Pinpoint the cell where the given text exists, returning its [x, y] midpoint coordinate. 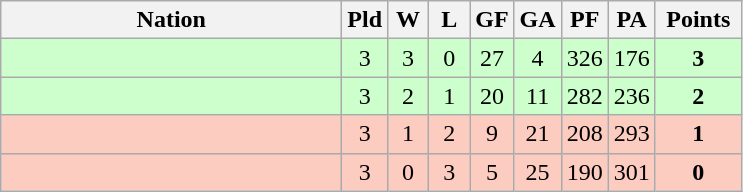
9 [492, 134]
236 [632, 96]
Nation [172, 20]
21 [538, 134]
Points [698, 20]
GA [538, 20]
25 [538, 172]
PF [584, 20]
176 [632, 58]
5 [492, 172]
11 [538, 96]
190 [584, 172]
293 [632, 134]
208 [584, 134]
W [408, 20]
GF [492, 20]
326 [584, 58]
301 [632, 172]
Pld [365, 20]
282 [584, 96]
L [450, 20]
PA [632, 20]
4 [538, 58]
27 [492, 58]
20 [492, 96]
